Return the [X, Y] coordinate for the center point of the cell that contains the specified text.  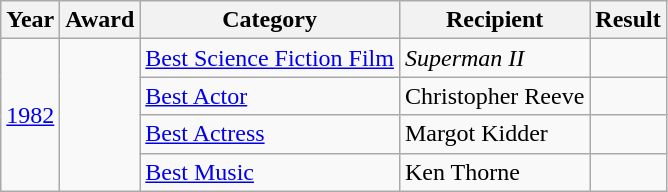
Recipient [494, 20]
Best Music [270, 172]
Christopher Reeve [494, 96]
Year [30, 20]
Ken Thorne [494, 172]
Category [270, 20]
Margot Kidder [494, 134]
Superman II [494, 58]
Result [628, 20]
Award [100, 20]
1982 [30, 115]
Best Science Fiction Film [270, 58]
Best Actress [270, 134]
Best Actor [270, 96]
